Identify which cell holds the provided text, then report its [x, y] central coordinate. 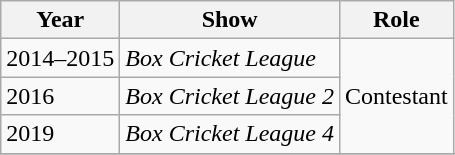
2016 [60, 96]
Role [396, 20]
2014–2015 [60, 58]
Box Cricket League 4 [230, 134]
Year [60, 20]
Box Cricket League [230, 58]
Show [230, 20]
Contestant [396, 96]
Box Cricket League 2 [230, 96]
2019 [60, 134]
